Return the [X, Y] coordinate for the center point of the cell that contains the specified text.  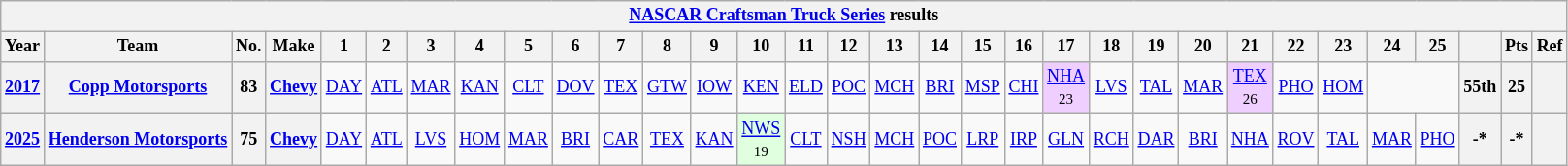
TEX26 [1250, 87]
3 [431, 47]
Pts [1518, 47]
1 [343, 47]
Henderson Motorsports [138, 140]
23 [1343, 47]
4 [479, 47]
11 [806, 47]
ELD [806, 87]
IOW [714, 87]
9 [714, 47]
21 [1250, 47]
NASCAR Craftsman Truck Series results [784, 16]
KEN [761, 87]
8 [668, 47]
DOV [575, 87]
24 [1392, 47]
22 [1296, 47]
7 [621, 47]
Make [294, 47]
DAR [1157, 140]
Copp Motorsports [138, 87]
12 [848, 47]
NSH [848, 140]
GLN [1066, 140]
16 [1024, 47]
Ref [1550, 47]
2025 [23, 140]
LRP [982, 140]
75 [248, 140]
6 [575, 47]
CHI [1024, 87]
CAR [621, 140]
10 [761, 47]
RCH [1111, 140]
NHA [1250, 140]
NHA23 [1066, 87]
MSP [982, 87]
18 [1111, 47]
13 [895, 47]
GTW [668, 87]
2017 [23, 87]
15 [982, 47]
55th [1481, 87]
14 [940, 47]
Year [23, 47]
5 [529, 47]
ROV [1296, 140]
17 [1066, 47]
2 [386, 47]
No. [248, 47]
20 [1203, 47]
19 [1157, 47]
83 [248, 87]
IRP [1024, 140]
Team [138, 47]
NWS19 [761, 140]
